Return (X, Y) of the center of cell containing provided text 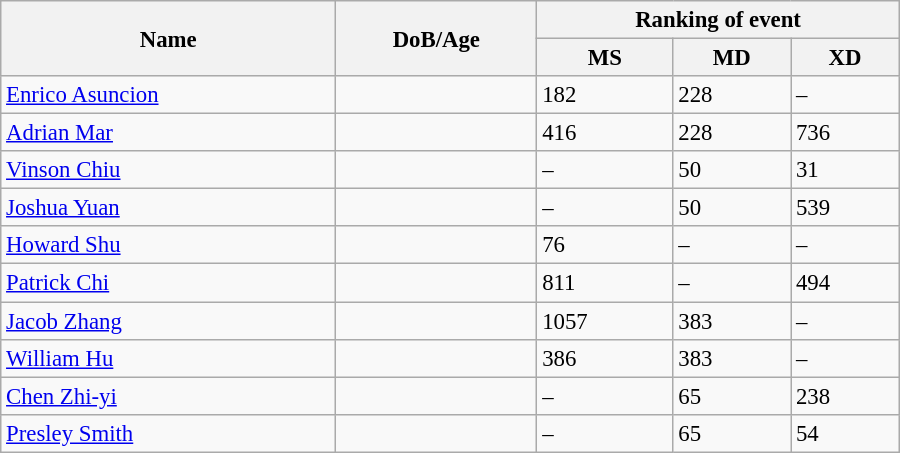
76 (605, 245)
Jacob Zhang (168, 321)
182 (605, 95)
811 (605, 283)
54 (846, 433)
MS (605, 58)
416 (605, 133)
MD (732, 58)
Name (168, 38)
Ranking of event (718, 20)
31 (846, 170)
386 (605, 358)
1057 (605, 321)
736 (846, 133)
Enrico Asuncion (168, 95)
Patrick Chi (168, 283)
Presley Smith (168, 433)
Vinson Chiu (168, 170)
539 (846, 208)
Adrian Mar (168, 133)
238 (846, 396)
Joshua Yuan (168, 208)
XD (846, 58)
Chen Zhi-yi (168, 396)
William Hu (168, 358)
494 (846, 283)
Howard Shu (168, 245)
DoB/Age (436, 38)
